Capture the cell that displays the provided text and extract its (x, y) central coordinate. 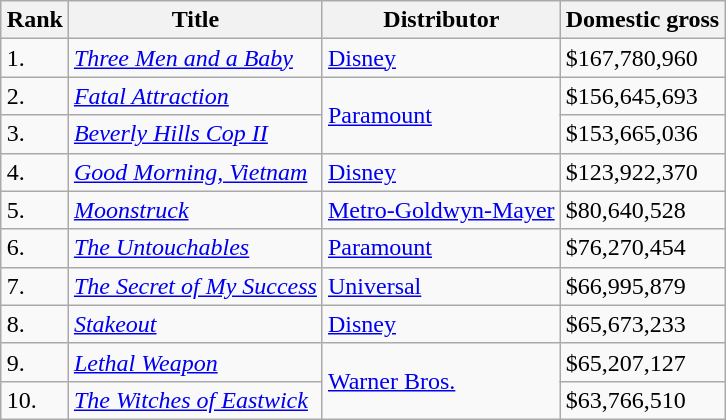
Warner Bros. (441, 381)
Lethal Weapon (195, 362)
Beverly Hills Cop II (195, 134)
Moonstruck (195, 210)
Universal (441, 286)
9. (34, 362)
$167,780,960 (642, 58)
2. (34, 96)
Distributor (441, 20)
$66,995,879 (642, 286)
$80,640,528 (642, 210)
$65,207,127 (642, 362)
6. (34, 248)
Fatal Attraction (195, 96)
10. (34, 400)
$153,665,036 (642, 134)
Rank (34, 20)
$156,645,693 (642, 96)
The Witches of Eastwick (195, 400)
The Untouchables (195, 248)
4. (34, 172)
Three Men and a Baby (195, 58)
Good Morning, Vietnam (195, 172)
7. (34, 286)
The Secret of My Success (195, 286)
Stakeout (195, 324)
Domestic gross (642, 20)
Title (195, 20)
Metro-Goldwyn-Mayer (441, 210)
$65,673,233 (642, 324)
$76,270,454 (642, 248)
3. (34, 134)
1. (34, 58)
8. (34, 324)
$63,766,510 (642, 400)
$123,922,370 (642, 172)
5. (34, 210)
